Return the (x, y) coordinate for the center point of the cell that contains the specified text.  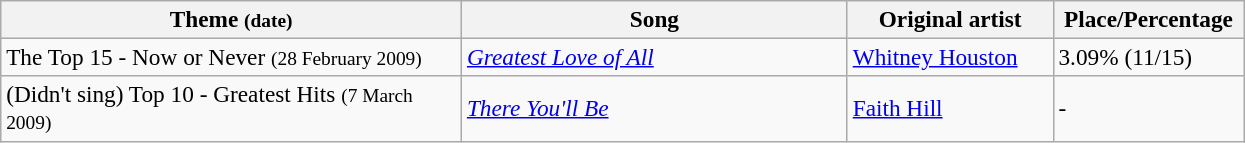
Theme (date) (232, 19)
Greatest Love of All (655, 57)
The Top 15 - Now or Never (28 February 2009) (232, 57)
Song (655, 19)
There You'll Be (655, 108)
Faith Hill (950, 108)
3.09% (11/15) (1148, 57)
Original artist (950, 19)
- (1148, 108)
Place/Percentage (1148, 19)
(Didn't sing) Top 10 - Greatest Hits (7 March 2009) (232, 108)
Whitney Houston (950, 57)
